Locate the cell with the specified text and output its (X, Y) center coordinate. 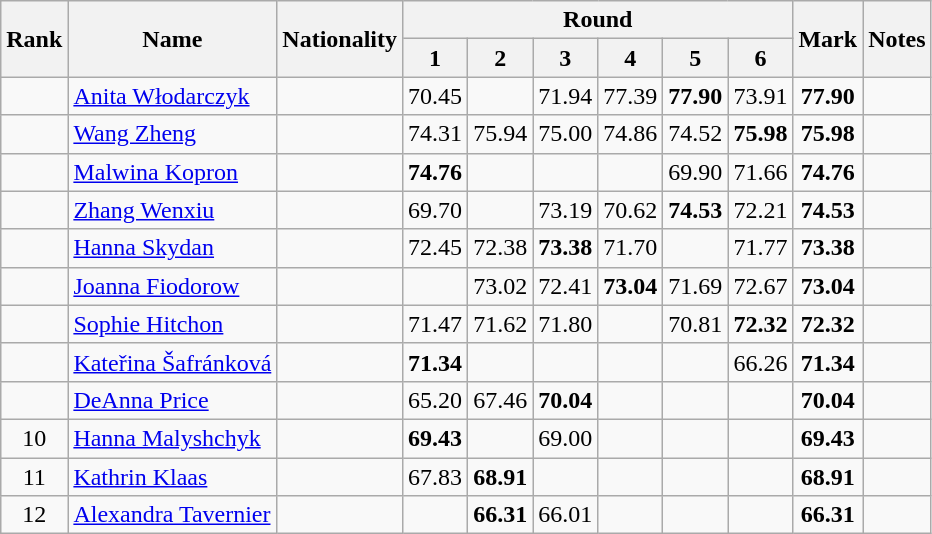
Hanna Malyshchyk (172, 438)
Zhang Wenxiu (172, 210)
12 (34, 515)
71.94 (566, 96)
Joanna Fiodorow (172, 286)
74.31 (436, 134)
67.46 (500, 400)
DeAnna Price (172, 400)
Mark (828, 39)
73.02 (500, 286)
66.26 (760, 362)
Round (598, 20)
70.45 (436, 96)
71.77 (760, 248)
74.86 (630, 134)
72.41 (566, 286)
71.69 (696, 286)
72.38 (500, 248)
Malwina Kopron (172, 172)
1 (436, 58)
72.45 (436, 248)
75.00 (566, 134)
Alexandra Tavernier (172, 515)
72.67 (760, 286)
73.91 (760, 96)
Name (172, 39)
2 (500, 58)
70.81 (696, 324)
70.62 (630, 210)
10 (34, 438)
73.19 (566, 210)
67.83 (436, 477)
3 (566, 58)
71.47 (436, 324)
71.80 (566, 324)
Rank (34, 39)
69.90 (696, 172)
4 (630, 58)
72.21 (760, 210)
Notes (897, 39)
Kathrin Klaas (172, 477)
74.52 (696, 134)
Nationality (340, 39)
11 (34, 477)
Sophie Hitchon (172, 324)
71.66 (760, 172)
Anita Włodarczyk (172, 96)
5 (696, 58)
69.70 (436, 210)
65.20 (436, 400)
6 (760, 58)
69.00 (566, 438)
71.70 (630, 248)
75.94 (500, 134)
77.39 (630, 96)
Hanna Skydan (172, 248)
Kateřina Šafránková (172, 362)
Wang Zheng (172, 134)
71.62 (500, 324)
66.01 (566, 515)
